Capture the cell that displays the provided text and extract its (X, Y) central coordinate. 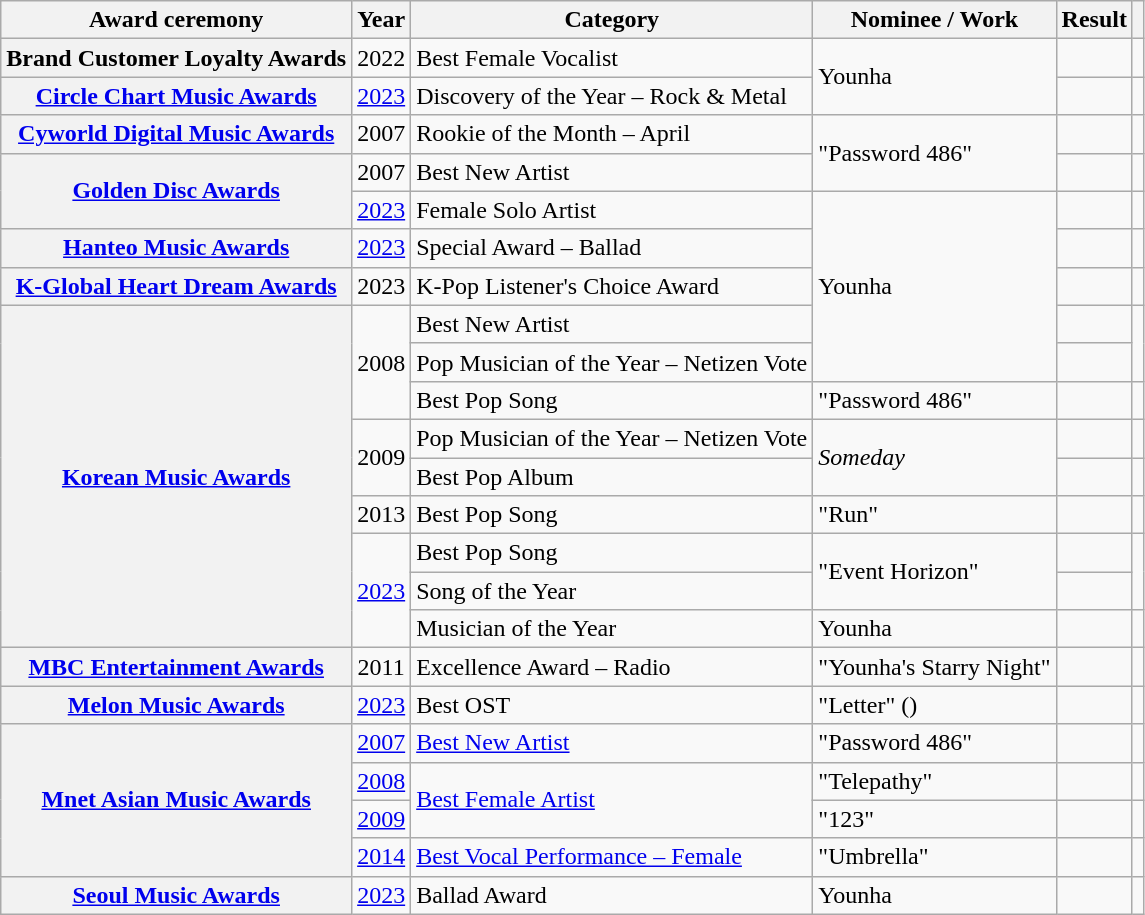
2014 (382, 857)
"Event Horizon" (934, 572)
Brand Customer Loyalty Awards (176, 58)
Musician of the Year (612, 629)
MBC Entertainment Awards (176, 667)
Rookie of the Month – April (612, 134)
Melon Music Awards (176, 705)
Best OST (612, 705)
Someday (934, 457)
Best Female Vocalist (612, 58)
Female Solo Artist (612, 210)
K-Pop Listener's Choice Award (612, 286)
2013 (382, 515)
Year (382, 20)
Mnet Asian Music Awards (176, 800)
Cyworld Digital Music Awards (176, 134)
"123" (934, 819)
Golden Disc Awards (176, 191)
2011 (382, 667)
K-Global Heart Dream Awards (176, 286)
Best Vocal Performance – Female (612, 857)
Circle Chart Music Awards (176, 96)
Hanteo Music Awards (176, 248)
"Younha's Starry Night" (934, 667)
Award ceremony (176, 20)
Korean Music Awards (176, 476)
Category (612, 20)
Excellence Award – Radio (612, 667)
Seoul Music Awards (176, 895)
"Run" (934, 515)
Result (1094, 20)
Nominee / Work (934, 20)
"Umbrella" (934, 857)
Discovery of the Year – Rock & Metal (612, 96)
2022 (382, 58)
Ballad Award (612, 895)
"Letter" () (934, 705)
Best Female Artist (612, 800)
Best Pop Album (612, 477)
"Telepathy" (934, 781)
Song of the Year (612, 591)
Special Award – Ballad (612, 248)
